Locate the cell with the specified text and output its (X, Y) center coordinate. 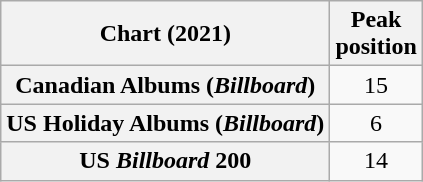
Peakposition (376, 34)
Chart (2021) (166, 34)
US Billboard 200 (166, 161)
14 (376, 161)
US Holiday Albums (Billboard) (166, 123)
Canadian Albums (Billboard) (166, 85)
6 (376, 123)
15 (376, 85)
